From the cell containing the given text, extract its center point as [X, Y] coordinate. 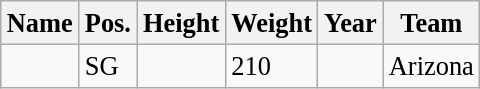
Pos. [108, 22]
Height [181, 22]
Team [432, 22]
Year [350, 22]
Name [40, 22]
Weight [272, 22]
Arizona [432, 66]
210 [272, 66]
SG [108, 66]
